From the cell containing the given text, extract its center point as [x, y] coordinate. 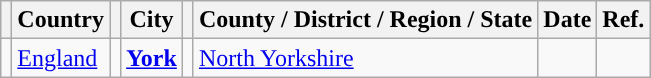
North Yorkshire [365, 58]
City [152, 20]
England [61, 58]
Date [568, 20]
Country [61, 20]
County / District / Region / State [365, 20]
York [152, 58]
Ref. [624, 20]
